Return (x, y) of the center of cell containing provided text 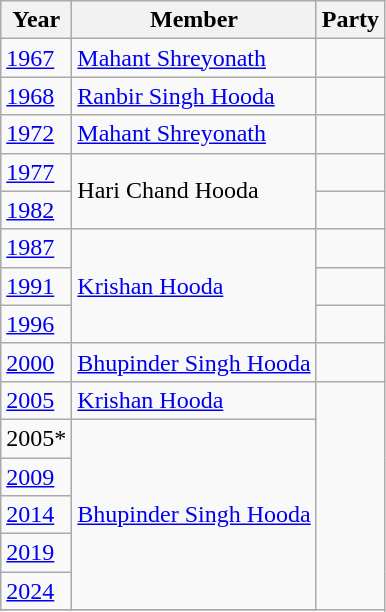
Member (194, 20)
2005 (36, 400)
2014 (36, 515)
2019 (36, 553)
Ranbir Singh Hooda (194, 96)
1987 (36, 248)
1982 (36, 210)
2009 (36, 477)
1996 (36, 324)
Party (350, 20)
Hari Chand Hooda (194, 191)
1968 (36, 96)
Year (36, 20)
2024 (36, 591)
1977 (36, 172)
1972 (36, 134)
2005* (36, 438)
2000 (36, 362)
1991 (36, 286)
1967 (36, 58)
